Extract the (X, Y) coordinate from the center of the cell holding the provided text.  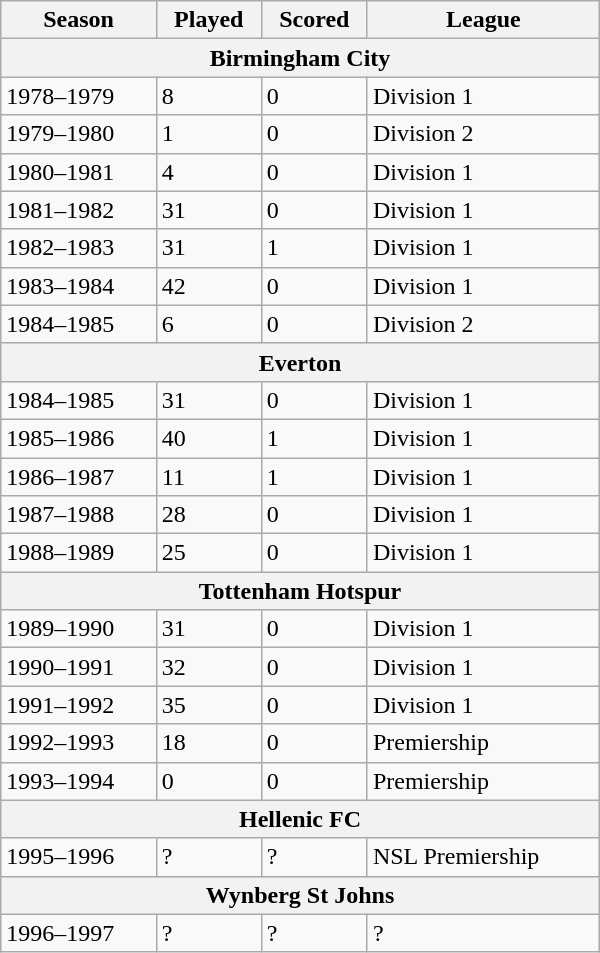
40 (208, 438)
32 (208, 667)
Scored (314, 20)
25 (208, 553)
NSL Premiership (483, 857)
1982–1983 (79, 248)
1985–1986 (79, 438)
1979–1980 (79, 134)
1981–1982 (79, 210)
Birmingham City (300, 58)
1991–1992 (79, 705)
1989–1990 (79, 629)
1996–1997 (79, 933)
1988–1989 (79, 553)
6 (208, 324)
Tottenham Hotspur (300, 591)
42 (208, 286)
4 (208, 172)
1993–1994 (79, 781)
35 (208, 705)
1992–1993 (79, 743)
1986–1987 (79, 477)
8 (208, 96)
18 (208, 743)
11 (208, 477)
Everton (300, 362)
Played (208, 20)
Hellenic FC (300, 819)
1980–1981 (79, 172)
1990–1991 (79, 667)
Season (79, 20)
1983–1984 (79, 286)
1978–1979 (79, 96)
28 (208, 515)
1995–1996 (79, 857)
1987–1988 (79, 515)
Wynberg St Johns (300, 895)
League (483, 20)
